From the cell containing the given text, extract its center point as [x, y] coordinate. 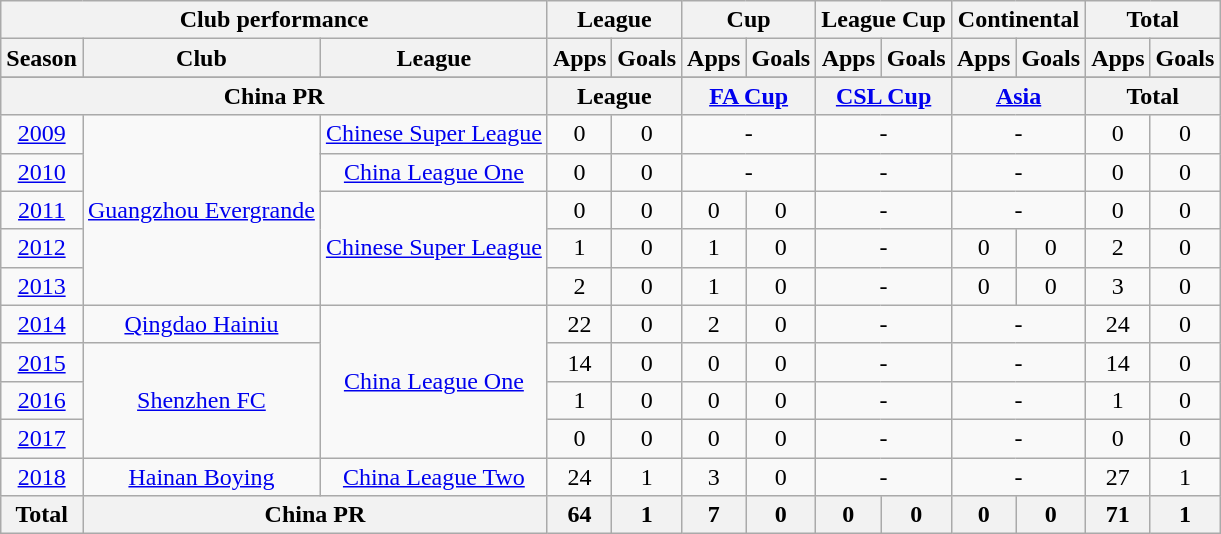
2011 [42, 210]
7 [714, 515]
CSL Cup [884, 96]
China League Two [434, 477]
71 [1118, 515]
Club [201, 58]
2014 [42, 324]
Season [42, 58]
2016 [42, 400]
Guangzhou Evergrande [201, 210]
Cup [749, 20]
Club performance [274, 20]
2012 [42, 248]
27 [1118, 477]
League Cup [884, 20]
2009 [42, 134]
22 [579, 324]
64 [579, 515]
Shenzhen FC [201, 400]
Asia [1018, 96]
2013 [42, 286]
Continental [1018, 20]
2010 [42, 172]
FA Cup [749, 96]
2015 [42, 362]
2018 [42, 477]
Qingdao Hainiu [201, 324]
2017 [42, 438]
Hainan Boying [201, 477]
